Find where the given text appears and provide that cell's center as (X, Y) coordinate. 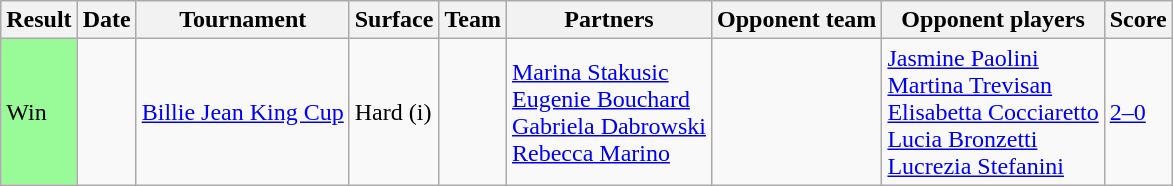
2–0 (1138, 112)
Opponent team (796, 20)
Date (106, 20)
Hard (i) (394, 112)
Marina StakusicEugenie BouchardGabriela DabrowskiRebecca Marino (608, 112)
Jasmine PaoliniMartina TrevisanElisabetta CocciarettoLucia BronzettiLucrezia Stefanini (993, 112)
Team (473, 20)
Opponent players (993, 20)
Result (39, 20)
Billie Jean King Cup (242, 112)
Partners (608, 20)
Score (1138, 20)
Surface (394, 20)
Win (39, 112)
Tournament (242, 20)
